Return the [x, y] coordinate for the center point of the cell that contains the specified text.  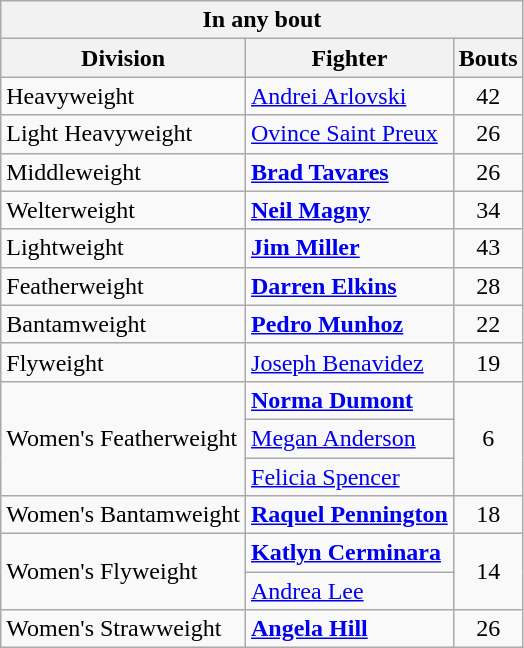
Andrea Lee [350, 591]
Welterweight [124, 210]
Katlyn Cerminara [350, 553]
Brad Tavares [350, 172]
Flyweight [124, 362]
Bouts [488, 58]
Norma Dumont [350, 400]
43 [488, 248]
18 [488, 515]
Women's Flyweight [124, 572]
Jim Miller [350, 248]
34 [488, 210]
Raquel Pennington [350, 515]
Light Heavyweight [124, 134]
Joseph Benavidez [350, 362]
Megan Anderson [350, 438]
In any bout [262, 20]
Fighter [350, 58]
Featherweight [124, 286]
Women's Bantamweight [124, 515]
Neil Magny [350, 210]
Women's Strawweight [124, 629]
22 [488, 324]
Women's Featherweight [124, 438]
Darren Elkins [350, 286]
42 [488, 96]
14 [488, 572]
28 [488, 286]
Ovince Saint Preux [350, 134]
Heavyweight [124, 96]
Pedro Munhoz [350, 324]
Felicia Spencer [350, 477]
Andrei Arlovski [350, 96]
Bantamweight [124, 324]
Middleweight [124, 172]
6 [488, 438]
19 [488, 362]
Lightweight [124, 248]
Division [124, 58]
Angela Hill [350, 629]
